Identify which cell holds the provided text, then report its (X, Y) central coordinate. 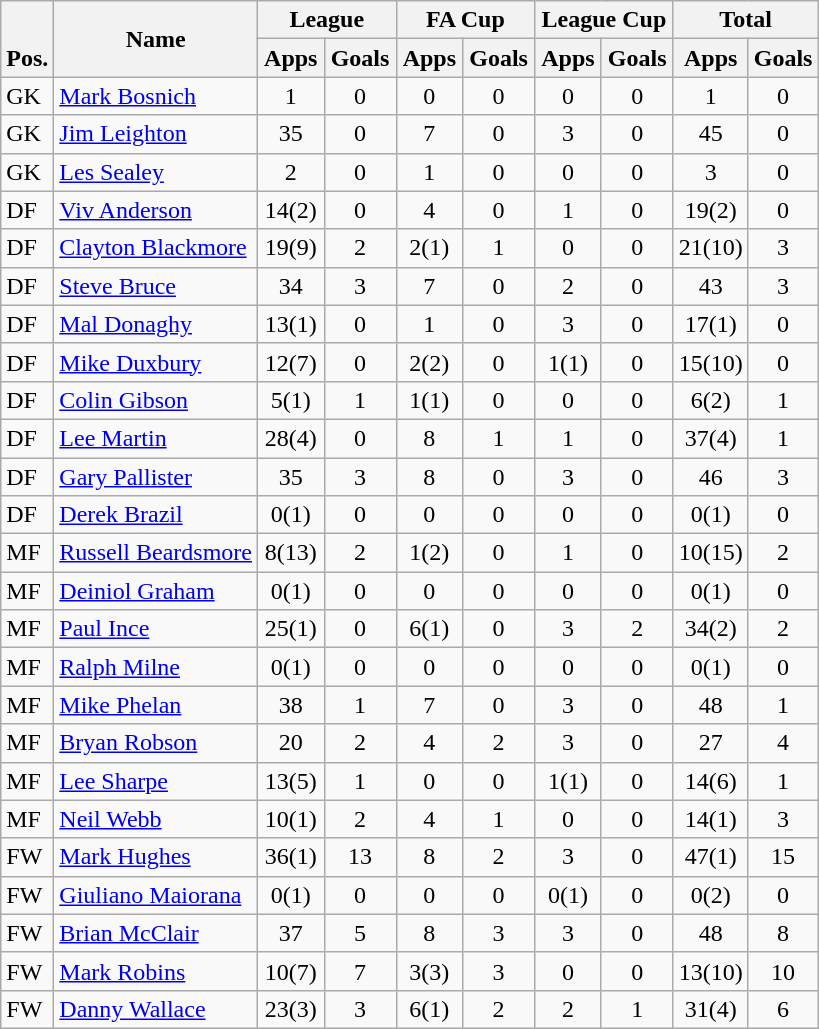
10(1) (292, 819)
Gary Pallister (156, 477)
League (328, 20)
13(5) (292, 781)
Mark Bosnich (156, 96)
2(2) (430, 362)
19(2) (710, 210)
12(7) (292, 362)
Mike Duxbury (156, 362)
0(2) (710, 895)
Jim Leighton (156, 134)
Pos. (28, 39)
23(3) (292, 1009)
45 (710, 134)
46 (710, 477)
1(2) (430, 553)
36(1) (292, 857)
19(9) (292, 248)
Bryan Robson (156, 743)
13(10) (710, 971)
FA Cup (466, 20)
Clayton Blackmore (156, 248)
Deiniol Graham (156, 591)
8(13) (292, 553)
Mal Donaghy (156, 324)
25(1) (292, 629)
Name (156, 39)
Mike Phelan (156, 705)
Viv Anderson (156, 210)
5 (360, 933)
Russell Beardsmore (156, 553)
League Cup (604, 20)
Danny Wallace (156, 1009)
Derek Brazil (156, 515)
10(7) (292, 971)
Paul Ince (156, 629)
38 (292, 705)
21(10) (710, 248)
14(1) (710, 819)
Lee Sharpe (156, 781)
31(4) (710, 1009)
Total (746, 20)
Brian McClair (156, 933)
Colin Gibson (156, 400)
5(1) (292, 400)
13 (360, 857)
14(2) (292, 210)
10(15) (710, 553)
37(4) (710, 438)
6 (783, 1009)
Mark Robins (156, 971)
27 (710, 743)
15(10) (710, 362)
10 (783, 971)
28(4) (292, 438)
34(2) (710, 629)
Neil Webb (156, 819)
34 (292, 286)
43 (710, 286)
37 (292, 933)
Steve Bruce (156, 286)
47(1) (710, 857)
13(1) (292, 324)
17(1) (710, 324)
Giuliano Maiorana (156, 895)
15 (783, 857)
6(2) (710, 400)
Les Sealey (156, 172)
20 (292, 743)
Ralph Milne (156, 667)
14(6) (710, 781)
3(3) (430, 971)
Mark Hughes (156, 857)
2(1) (430, 248)
Lee Martin (156, 438)
